Capture the cell that displays the provided text and extract its [X, Y] central coordinate. 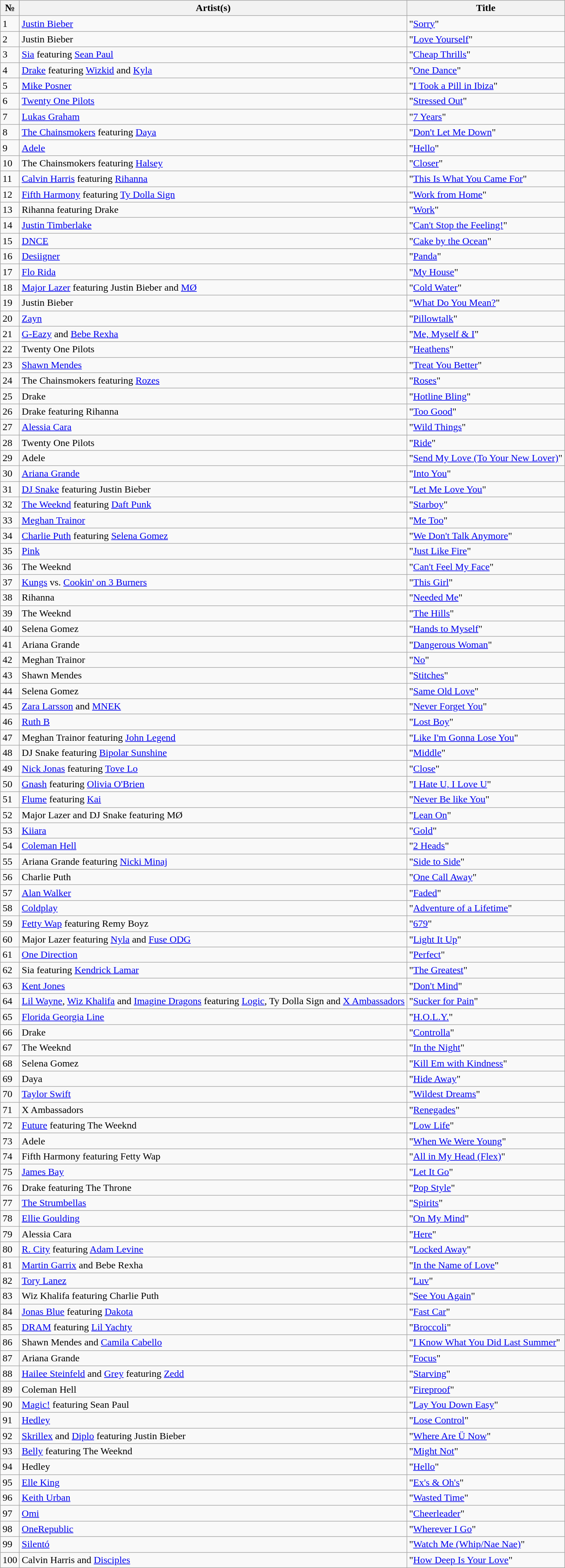
64 [10, 1001]
19 [10, 303]
"Wild Things" [486, 427]
"I Hate U, I Love U" [486, 784]
"Ex's & Oh's" [486, 1482]
56 [10, 877]
"7 Years" [486, 117]
69 [10, 1079]
"Spirits" [486, 1203]
16 [10, 256]
Lil Wayne, Wiz Khalifa and Imagine Dragons featuring Logic, Ty Dolla Sign and X Ambassadors [213, 1001]
"One Dance" [486, 70]
№ [10, 8]
14 [10, 225]
Major Lazer and DJ Snake featuring MØ [213, 815]
"Me Too" [486, 520]
22 [10, 349]
59 [10, 923]
28 [10, 442]
Gnash featuring Olivia O'Brien [213, 784]
"Same Old Love" [486, 691]
Mike Posner [213, 86]
DRAM featuring Lil Yachty [213, 1327]
81 [10, 1265]
8 [10, 132]
37 [10, 582]
Zayn [213, 318]
39 [10, 613]
53 [10, 830]
65 [10, 1017]
52 [10, 815]
20 [10, 318]
"Stitches" [486, 675]
R. City featuring Adam Levine [213, 1250]
"Into You" [486, 474]
"I Took a Pill in Ibiza" [486, 86]
"Lay You Down Easy" [486, 1405]
Charlie Puth featuring Selena Gomez [213, 536]
"Lost Boy" [486, 722]
4 [10, 70]
"See You Again" [486, 1296]
Skrillex and Diplo featuring Justin Bieber [213, 1435]
13 [10, 210]
One Direction [213, 955]
Florida Georgia Line [213, 1017]
"Work from Home" [486, 194]
54 [10, 846]
"Stressed Out" [486, 101]
31 [10, 489]
74 [10, 1156]
44 [10, 691]
6 [10, 101]
70 [10, 1094]
"Like I'm Gonna Lose You" [486, 738]
96 [10, 1498]
Fetty Wap featuring Remy Boyz [213, 923]
32 [10, 505]
58 [10, 908]
"Hotline Bling" [486, 396]
50 [10, 784]
45 [10, 707]
42 [10, 660]
Coldplay [213, 908]
Martin Garrix and Bebe Rexha [213, 1265]
26 [10, 411]
62 [10, 970]
91 [10, 1420]
"Wildest Dreams" [486, 1094]
"In the Night" [486, 1048]
OneRepublic [213, 1529]
"This Girl" [486, 582]
"Heathens" [486, 349]
"The Greatest" [486, 970]
100 [10, 1560]
"Light It Up" [486, 939]
"H.O.L.Y." [486, 1017]
"Panda" [486, 256]
75 [10, 1172]
"Wasted Time" [486, 1498]
Calvin Harris and Disciples [213, 1560]
"When We Were Young" [486, 1141]
"Dangerous Woman" [486, 644]
The Chainsmokers featuring Daya [213, 132]
James Bay [213, 1172]
72 [10, 1125]
Elle King [213, 1482]
"679" [486, 923]
"Roses" [486, 380]
43 [10, 675]
66 [10, 1032]
"No" [486, 660]
"Wherever I Go" [486, 1529]
"Here" [486, 1234]
97 [10, 1513]
"Can't Stop the Feeling!" [486, 225]
9 [10, 148]
10 [10, 163]
"Hide Away" [486, 1079]
"Cheerleader" [486, 1513]
67 [10, 1048]
"Lose Control" [486, 1420]
"One Call Away" [486, 877]
89 [10, 1389]
"Let Me Love You" [486, 489]
"Pillowtalk" [486, 318]
82 [10, 1281]
Calvin Harris featuring Rihanna [213, 179]
"Sorry" [486, 24]
48 [10, 753]
47 [10, 738]
40 [10, 629]
Silentó [213, 1544]
63 [10, 986]
36 [10, 567]
46 [10, 722]
"Sucker for Pain" [486, 1001]
Belly featuring The Weeknd [213, 1451]
"On My Mind" [486, 1219]
76 [10, 1188]
35 [10, 551]
"Renegades" [486, 1110]
"Where Are Ü Now" [486, 1435]
51 [10, 799]
"Me, Myself & I" [486, 334]
1 [10, 24]
Shawn Mendes and Camila Cabello [213, 1343]
87 [10, 1358]
49 [10, 769]
"Lean On" [486, 815]
"Hands to Myself" [486, 629]
"Cold Water" [486, 287]
85 [10, 1327]
"Don't Let Me Down" [486, 132]
Tory Lanez [213, 1281]
Kent Jones [213, 986]
3 [10, 55]
The Chainsmokers featuring Halsey [213, 163]
93 [10, 1451]
"Work" [486, 210]
94 [10, 1467]
"Fast Car" [486, 1312]
Ellie Goulding [213, 1219]
79 [10, 1234]
84 [10, 1312]
73 [10, 1141]
"This Is What You Came For" [486, 179]
Taylor Swift [213, 1094]
DNCE [213, 241]
Sia featuring Kendrick Lamar [213, 970]
DJ Snake featuring Bipolar Sunshine [213, 753]
38 [10, 598]
Kiiara [213, 830]
"My House" [486, 272]
99 [10, 1544]
Alan Walker [213, 892]
Omi [213, 1513]
"Watch Me (Whip/Nae Nae)" [486, 1544]
"Cake by the Ocean" [486, 241]
"Needed Me" [486, 598]
Sia featuring Sean Paul [213, 55]
7 [10, 117]
"Ride" [486, 442]
68 [10, 1063]
"Pop Style" [486, 1188]
Keith Urban [213, 1498]
57 [10, 892]
"The Hills" [486, 613]
Wiz Khalifa featuring Charlie Puth [213, 1296]
"Don't Mind" [486, 986]
27 [10, 427]
77 [10, 1203]
Major Lazer featuring Nyla and Fuse ODG [213, 939]
23 [10, 365]
"Locked Away" [486, 1250]
Justin Timberlake [213, 225]
Drake featuring Rihanna [213, 411]
"I Know What You Did Last Summer" [486, 1343]
Flo Rida [213, 272]
Rihanna [213, 598]
"Controlla" [486, 1032]
"Faded" [486, 892]
DJ Snake featuring Justin Bieber [213, 489]
5 [10, 86]
78 [10, 1219]
Artist(s) [213, 8]
The Weeknd featuring Daft Punk [213, 505]
Lukas Graham [213, 117]
Drake featuring Wizkid and Kyla [213, 70]
Hailee Steinfeld and Grey featuring Zedd [213, 1374]
"Let It Go" [486, 1172]
Daya [213, 1079]
92 [10, 1435]
Nick Jonas featuring Tove Lo [213, 769]
"Fireproof" [486, 1389]
95 [10, 1482]
"Never Be like You" [486, 799]
"2 Heads" [486, 846]
88 [10, 1374]
98 [10, 1529]
Magic! featuring Sean Paul [213, 1405]
"Starboy" [486, 505]
25 [10, 396]
"Focus" [486, 1358]
Ariana Grande featuring Nicki Minaj [213, 861]
30 [10, 474]
The Strumbellas [213, 1203]
G-Eazy and Bebe Rexha [213, 334]
86 [10, 1343]
33 [10, 520]
"All in My Head (Flex)" [486, 1156]
71 [10, 1110]
Title [486, 8]
Meghan Trainor featuring John Legend [213, 738]
Desiigner [213, 256]
24 [10, 380]
"Adventure of a Lifetime" [486, 908]
Ruth B [213, 722]
"Never Forget You" [486, 707]
Jonas Blue featuring Dakota [213, 1312]
"Treat You Better" [486, 365]
Zara Larsson and MNEK [213, 707]
18 [10, 287]
"Broccoli" [486, 1327]
"Starving" [486, 1374]
Drake featuring The Throne [213, 1188]
Charlie Puth [213, 877]
"Too Good" [486, 411]
"Middle" [486, 753]
41 [10, 644]
Fifth Harmony featuring Ty Dolla Sign [213, 194]
The Chainsmokers featuring Rozes [213, 380]
"Luv" [486, 1281]
"Send My Love (To Your New Lover)" [486, 458]
"Kill Em with Kindness" [486, 1063]
"Gold" [486, 830]
Kungs vs. Cookin' on 3 Burners [213, 582]
29 [10, 458]
"Love Yourself" [486, 39]
"In the Name of Love" [486, 1265]
Fifth Harmony featuring Fetty Wap [213, 1156]
11 [10, 179]
83 [10, 1296]
17 [10, 272]
"What Do You Mean?" [486, 303]
"Cheap Thrills" [486, 55]
61 [10, 955]
12 [10, 194]
X Ambassadors [213, 1110]
60 [10, 939]
Future featuring The Weeknd [213, 1125]
Rihanna featuring Drake [213, 210]
Flume featuring Kai [213, 799]
"Low Life" [486, 1125]
55 [10, 861]
"Closer" [486, 163]
"Just Like Fire" [486, 551]
90 [10, 1405]
Pink [213, 551]
"Side to Side" [486, 861]
21 [10, 334]
"Close" [486, 769]
"Might Not" [486, 1451]
"How Deep Is Your Love" [486, 1560]
34 [10, 536]
"We Don't Talk Anymore" [486, 536]
"Perfect" [486, 955]
80 [10, 1250]
2 [10, 39]
"Can't Feel My Face" [486, 567]
Major Lazer featuring Justin Bieber and MØ [213, 287]
15 [10, 241]
